Pinpoint the cell where the given text exists, returning its (X, Y) midpoint coordinate. 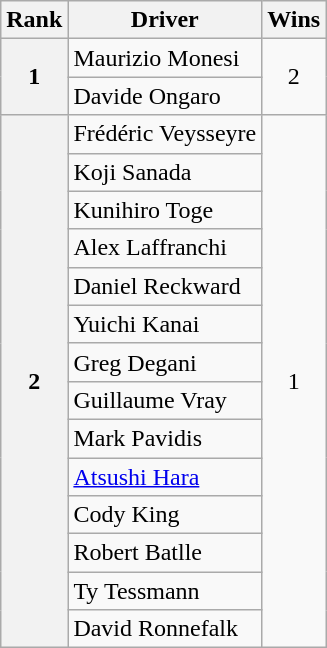
Rank (34, 20)
Guillaume Vray (165, 400)
Davide Ongaro (165, 96)
Driver (165, 20)
Koji Sanada (165, 172)
Ty Tessmann (165, 591)
Cody King (165, 515)
Yuichi Kanai (165, 324)
Greg Degani (165, 362)
Maurizio Monesi (165, 58)
Robert Batlle (165, 553)
Kunihiro Toge (165, 210)
Wins (294, 20)
David Ronnefalk (165, 629)
Daniel Reckward (165, 286)
Mark Pavidis (165, 438)
Atsushi Hara (165, 477)
Frédéric Veysseyre (165, 134)
Alex Laffranchi (165, 248)
